Search for the cell housing the specified text and yield its [X, Y] center coordinate. 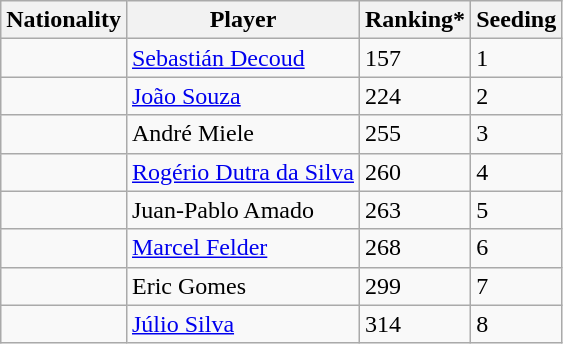
Ranking* [416, 20]
7 [516, 286]
André Miele [242, 134]
268 [416, 248]
260 [416, 172]
Player [242, 20]
Seeding [516, 20]
255 [416, 134]
João Souza [242, 96]
157 [416, 58]
Júlio Silva [242, 324]
Nationality [64, 20]
3 [516, 134]
314 [416, 324]
6 [516, 248]
Eric Gomes [242, 286]
Sebastián Decoud [242, 58]
1 [516, 58]
2 [516, 96]
224 [416, 96]
Rogério Dutra da Silva [242, 172]
5 [516, 210]
Juan-Pablo Amado [242, 210]
263 [416, 210]
8 [516, 324]
Marcel Felder [242, 248]
299 [416, 286]
4 [516, 172]
